Locate the cell with the specified text and output its (X, Y) center coordinate. 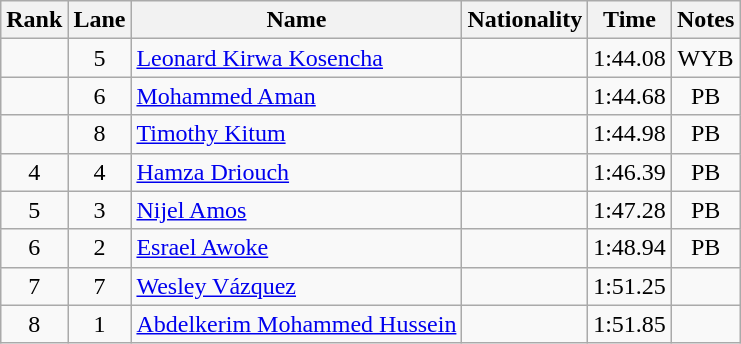
1:47.28 (630, 210)
Leonard Kirwa Kosencha (296, 58)
Abdelkerim Mohammed Hussein (296, 324)
1:44.08 (630, 58)
Name (296, 20)
Timothy Kitum (296, 134)
Hamza Driouch (296, 172)
1:51.85 (630, 324)
1 (100, 324)
1:48.94 (630, 248)
Notes (705, 20)
Nijel Amos (296, 210)
Wesley Vázquez (296, 286)
WYB (705, 58)
1:46.39 (630, 172)
2 (100, 248)
1:51.25 (630, 286)
1:44.98 (630, 134)
Lane (100, 20)
Nationality (525, 20)
3 (100, 210)
Time (630, 20)
Mohammed Aman (296, 96)
Rank (34, 20)
1:44.68 (630, 96)
Esrael Awoke (296, 248)
